Detect which cell encompasses the target text, then output its [x, y] center coordinate. 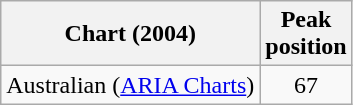
Peakposition [306, 34]
Chart (2004) [130, 34]
Australian (ARIA Charts) [130, 85]
67 [306, 85]
